Scan for the cell matching the given text and deliver its [x, y] coordinate at center. 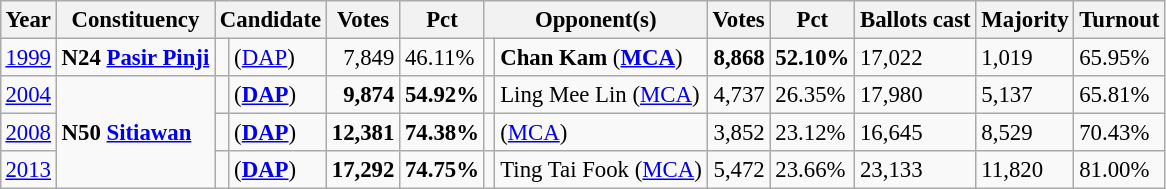
2013 [28, 170]
74.38% [442, 133]
2008 [28, 133]
17,022 [916, 57]
9,874 [362, 95]
(MCA) [601, 133]
8,868 [738, 57]
81.00% [1120, 170]
N24 Pasir Pinji [135, 57]
8,529 [1025, 133]
1999 [28, 57]
17,292 [362, 170]
Ballots cast [916, 20]
26.35% [812, 95]
17,980 [916, 95]
Opponent(s) [596, 20]
54.92% [442, 95]
23,133 [916, 170]
3,852 [738, 133]
46.11% [442, 57]
65.81% [1120, 95]
23.66% [812, 170]
Candidate [271, 20]
2004 [28, 95]
1,019 [1025, 57]
4,737 [738, 95]
5,137 [1025, 95]
Year [28, 20]
11,820 [1025, 170]
Constituency [135, 20]
Chan Kam (MCA) [601, 57]
65.95% [1120, 57]
16,645 [916, 133]
Ling Mee Lin (MCA) [601, 95]
12,381 [362, 133]
70.43% [1120, 133]
23.12% [812, 133]
52.10% [812, 57]
Ting Tai Fook (MCA) [601, 170]
Turnout [1120, 20]
74.75% [442, 170]
5,472 [738, 170]
Majority [1025, 20]
N50 Sitiawan [135, 132]
7,849 [362, 57]
